Provide the [x, y] coordinate of the cell's center where the given text is located.  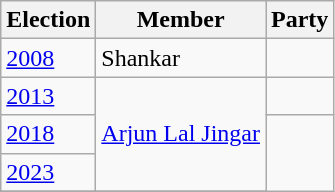
Party [300, 20]
2008 [48, 58]
2013 [48, 96]
Election [48, 20]
Shankar [181, 58]
Member [181, 20]
2018 [48, 134]
2023 [48, 172]
Arjun Lal Jingar [181, 134]
